Extract the (X, Y) coordinate from the center of the cell holding the provided text.  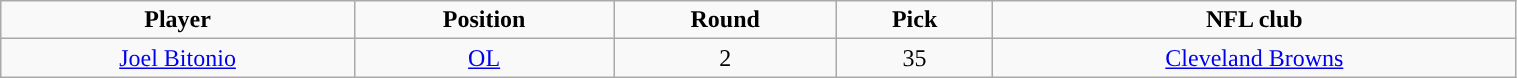
OL (484, 58)
NFL club (1254, 20)
Player (178, 20)
Pick (915, 20)
Round (726, 20)
Joel Bitonio (178, 58)
35 (915, 58)
2 (726, 58)
Position (484, 20)
Cleveland Browns (1254, 58)
